Return the [x, y] coordinate for the center point of the cell that contains the specified text.  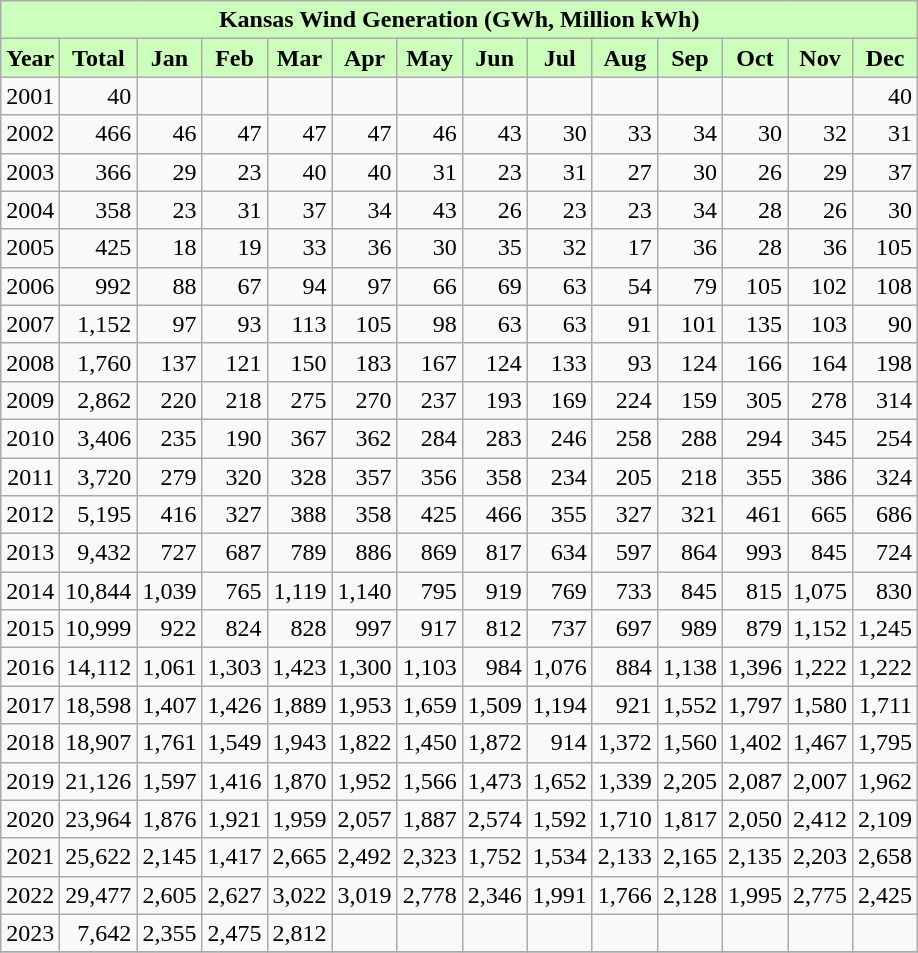
1,303 [234, 667]
2001 [30, 96]
Dec [886, 58]
824 [234, 629]
1,549 [234, 743]
2,412 [820, 819]
278 [820, 400]
2009 [30, 400]
2,425 [886, 895]
Jun [494, 58]
2003 [30, 172]
1,552 [690, 705]
597 [624, 553]
1,473 [494, 781]
984 [494, 667]
789 [300, 553]
235 [170, 438]
2,627 [234, 895]
1,870 [300, 781]
3,019 [364, 895]
919 [494, 591]
2,475 [234, 933]
108 [886, 286]
1,995 [754, 895]
2,862 [98, 400]
1,952 [364, 781]
254 [886, 438]
1,339 [624, 781]
2005 [30, 248]
917 [430, 629]
May [430, 58]
2,087 [754, 781]
2016 [30, 667]
150 [300, 362]
1,416 [234, 781]
137 [170, 362]
35 [494, 248]
3,022 [300, 895]
2007 [30, 324]
1,889 [300, 705]
183 [364, 362]
67 [234, 286]
3,406 [98, 438]
1,766 [624, 895]
2,605 [170, 895]
2,574 [494, 819]
1,245 [886, 629]
190 [234, 438]
25,622 [98, 857]
1,407 [170, 705]
687 [234, 553]
1,402 [754, 743]
992 [98, 286]
2,665 [300, 857]
1,467 [820, 743]
665 [820, 515]
305 [754, 400]
1,076 [560, 667]
993 [754, 553]
1,417 [234, 857]
765 [234, 591]
27 [624, 172]
Aug [624, 58]
1,103 [430, 667]
2,205 [690, 781]
220 [170, 400]
1,822 [364, 743]
7,642 [98, 933]
922 [170, 629]
769 [560, 591]
2002 [30, 134]
328 [300, 477]
1,795 [886, 743]
1,138 [690, 667]
1,659 [430, 705]
1,509 [494, 705]
2011 [30, 477]
Total [98, 58]
Oct [754, 58]
1,075 [820, 591]
1,580 [820, 705]
1,592 [560, 819]
1,140 [364, 591]
17 [624, 248]
320 [234, 477]
812 [494, 629]
386 [820, 477]
2,133 [624, 857]
2013 [30, 553]
2008 [30, 362]
66 [430, 286]
1,061 [170, 667]
869 [430, 553]
321 [690, 515]
101 [690, 324]
2004 [30, 210]
2015 [30, 629]
1,943 [300, 743]
288 [690, 438]
Year [30, 58]
314 [886, 400]
Jul [560, 58]
279 [170, 477]
2023 [30, 933]
2,492 [364, 857]
727 [170, 553]
169 [560, 400]
79 [690, 286]
2022 [30, 895]
884 [624, 667]
2,323 [430, 857]
2,658 [886, 857]
1,560 [690, 743]
1,872 [494, 743]
98 [430, 324]
1,991 [560, 895]
270 [364, 400]
989 [690, 629]
18,598 [98, 705]
461 [754, 515]
3,720 [98, 477]
1,119 [300, 591]
2,778 [430, 895]
1,039 [170, 591]
284 [430, 438]
1,426 [234, 705]
1,760 [98, 362]
Nov [820, 58]
1,752 [494, 857]
1,194 [560, 705]
1,876 [170, 819]
634 [560, 553]
345 [820, 438]
10,844 [98, 591]
697 [624, 629]
2021 [30, 857]
1,921 [234, 819]
246 [560, 438]
14,112 [98, 667]
324 [886, 477]
828 [300, 629]
733 [624, 591]
Apr [364, 58]
997 [364, 629]
1,372 [624, 743]
2,812 [300, 933]
283 [494, 438]
258 [624, 438]
90 [886, 324]
224 [624, 400]
1,423 [300, 667]
2006 [30, 286]
1,652 [560, 781]
69 [494, 286]
234 [560, 477]
159 [690, 400]
19 [234, 248]
2,165 [690, 857]
294 [754, 438]
2,109 [886, 819]
2012 [30, 515]
205 [624, 477]
94 [300, 286]
2014 [30, 591]
29,477 [98, 895]
1,817 [690, 819]
2019 [30, 781]
88 [170, 286]
121 [234, 362]
914 [560, 743]
Mar [300, 58]
879 [754, 629]
795 [430, 591]
2,145 [170, 857]
18 [170, 248]
1,300 [364, 667]
18,907 [98, 743]
Sep [690, 58]
237 [430, 400]
2,007 [820, 781]
366 [98, 172]
1,887 [430, 819]
388 [300, 515]
830 [886, 591]
2,135 [754, 857]
2,355 [170, 933]
356 [430, 477]
2,128 [690, 895]
686 [886, 515]
1,597 [170, 781]
275 [300, 400]
1,450 [430, 743]
198 [886, 362]
815 [754, 591]
817 [494, 553]
1,534 [560, 857]
Kansas Wind Generation (GWh, Million kWh) [460, 20]
2,050 [754, 819]
2,775 [820, 895]
103 [820, 324]
864 [690, 553]
724 [886, 553]
416 [170, 515]
2018 [30, 743]
167 [430, 362]
1,761 [170, 743]
1,710 [624, 819]
91 [624, 324]
Feb [234, 58]
921 [624, 705]
193 [494, 400]
133 [560, 362]
1,962 [886, 781]
2,346 [494, 895]
135 [754, 324]
1,959 [300, 819]
164 [820, 362]
2,203 [820, 857]
21,126 [98, 781]
102 [820, 286]
367 [300, 438]
362 [364, 438]
Jan [170, 58]
1,797 [754, 705]
1,566 [430, 781]
2010 [30, 438]
23,964 [98, 819]
1,953 [364, 705]
5,195 [98, 515]
357 [364, 477]
166 [754, 362]
9,432 [98, 553]
1,711 [886, 705]
113 [300, 324]
54 [624, 286]
2020 [30, 819]
737 [560, 629]
886 [364, 553]
1,396 [754, 667]
2,057 [364, 819]
10,999 [98, 629]
2017 [30, 705]
